Search for the cell housing the specified text and yield its (x, y) center coordinate. 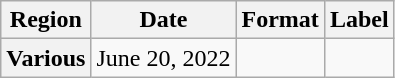
Date (164, 20)
Region (46, 20)
June 20, 2022 (164, 58)
Various (46, 58)
Label (359, 20)
Format (280, 20)
